Return [x, y] of the center of cell containing provided text 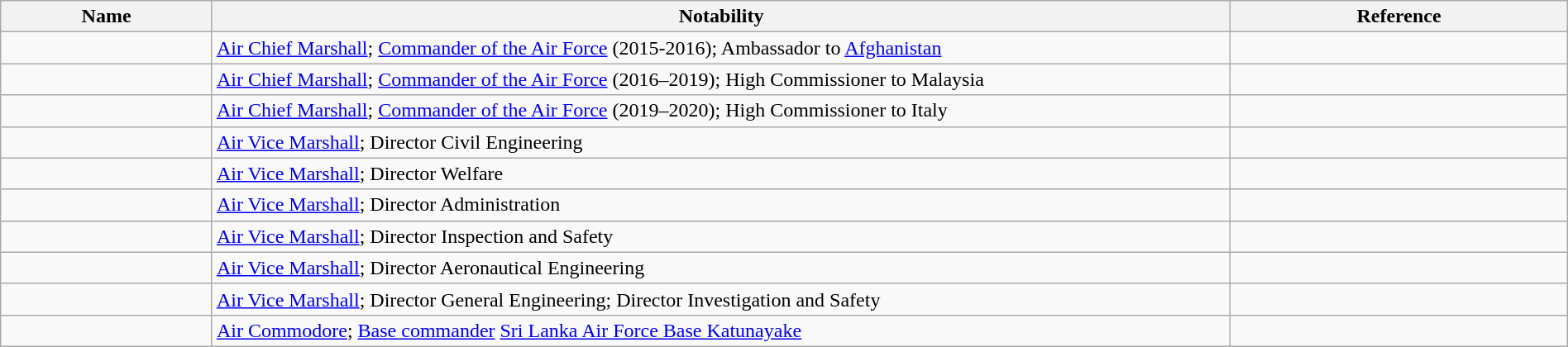
Air Vice Marshall; Director General Engineering; Director Investigation and Safety [721, 299]
Name [107, 17]
Air Vice Marshall; Director Administration [721, 205]
Notability [721, 17]
Air Chief Marshall; Commander of the Air Force (2019–2020); High Commissioner to Italy [721, 111]
Air Vice Marshall; Director Inspection and Safety [721, 236]
Air Chief Marshall; Commander of the Air Force (2016–2019); High Commissioner to Malaysia [721, 79]
Air Vice Marshall; Director Civil Engineering [721, 142]
Air Vice Marshall; Director Aeronautical Engineering [721, 268]
Air Commodore; Base commander Sri Lanka Air Force Base Katunayake [721, 330]
Air Vice Marshall; Director Welfare [721, 173]
Reference [1399, 17]
Air Chief Marshall; Commander of the Air Force (2015-2016); Ambassador to Afghanistan [721, 48]
